For the text-containing cell, return its midpoint in [X, Y] coordinate format. 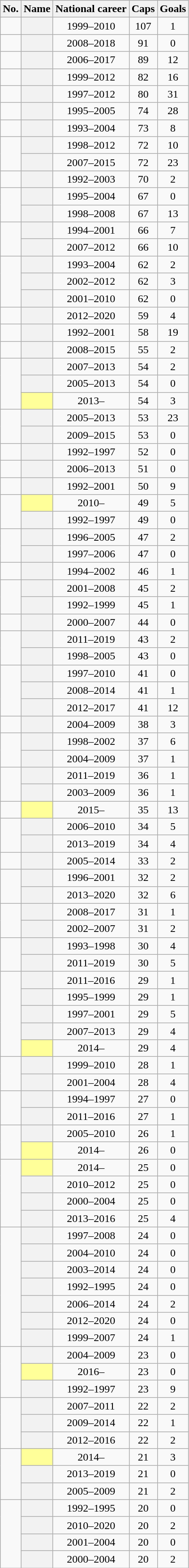
1994–1997 [91, 1099]
2002–2007 [91, 929]
89 [143, 60]
1997–2001 [91, 1014]
2015– [91, 810]
2016– [91, 1372]
2004–2010 [91, 1252]
58 [143, 333]
1996–2005 [91, 537]
2000–2007 [91, 622]
Caps [143, 9]
Name [37, 9]
2005–2014 [91, 861]
2007–2012 [91, 248]
National career [91, 9]
70 [143, 179]
19 [173, 333]
1997–2006 [91, 554]
2001–2010 [91, 299]
2007–2011 [91, 1406]
2006–2010 [91, 827]
80 [143, 94]
52 [143, 452]
2010–2020 [91, 1525]
82 [143, 77]
1995–2004 [91, 196]
2013–2020 [91, 895]
8 [173, 128]
55 [143, 350]
2012–2017 [91, 707]
50 [143, 486]
No. [11, 9]
1999–2012 [91, 77]
2006–2017 [91, 60]
2008–2014 [91, 690]
2009–2015 [91, 435]
2013– [91, 401]
2001–2008 [91, 588]
2010–2012 [91, 1184]
46 [143, 571]
38 [143, 724]
2008–2018 [91, 43]
1998–2008 [91, 214]
2009–2014 [91, 1423]
33 [143, 861]
1997–2010 [91, 673]
1997–2012 [91, 94]
1993–1998 [91, 946]
1994–2001 [91, 231]
73 [143, 128]
2010– [91, 503]
91 [143, 43]
74 [143, 111]
1998–2012 [91, 145]
1997–2008 [91, 1235]
2002–2012 [91, 282]
1996–2001 [91, 878]
Goals [173, 9]
2008–2017 [91, 912]
7 [173, 231]
1998–2005 [91, 656]
2005–2009 [91, 1491]
2005–2010 [91, 1133]
51 [143, 469]
2012–2016 [91, 1440]
2007–2015 [91, 162]
2008–2015 [91, 350]
1994–2002 [91, 571]
2003–2009 [91, 793]
2013–2016 [91, 1218]
59 [143, 316]
2006–2013 [91, 469]
1992–2003 [91, 179]
107 [143, 26]
35 [143, 810]
1995–1999 [91, 997]
1992–1999 [91, 605]
1998–2002 [91, 741]
1999–2007 [91, 1338]
2003–2014 [91, 1269]
2006–2014 [91, 1304]
44 [143, 622]
16 [173, 77]
1995–2005 [91, 111]
